Capture the cell that displays the provided text and extract its (x, y) central coordinate. 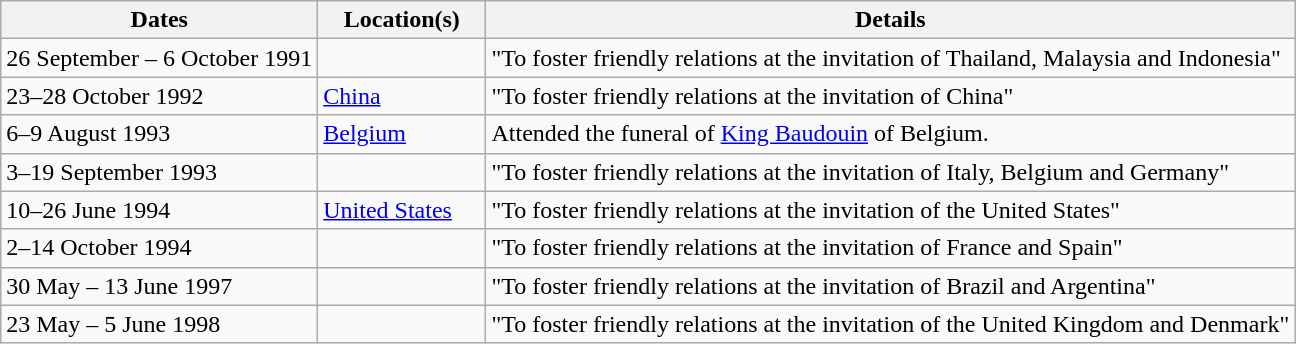
23–28 October 1992 (160, 96)
6–9 August 1993 (160, 134)
"To foster friendly relations at the invitation of Thailand, Malaysia and Indonesia" (890, 58)
10–26 June 1994 (160, 210)
26 September – 6 October 1991 (160, 58)
Belgium (402, 134)
China (402, 96)
"To foster friendly relations at the invitation of China" (890, 96)
"To foster friendly relations at the invitation of Brazil and Argentina" (890, 286)
"To foster friendly relations at the invitation of France and Spain" (890, 248)
"To foster friendly relations at the invitation of the United States" (890, 210)
"To foster friendly relations at the invitation of Italy, Belgium and Germany" (890, 172)
"To foster friendly relations at the invitation of the United Kingdom and Denmark" (890, 324)
23 May – 5 June 1998 (160, 324)
30 May – 13 June 1997 (160, 286)
2–14 October 1994 (160, 248)
3–19 September 1993 (160, 172)
Attended the funeral of King Baudouin of Belgium. (890, 134)
Details (890, 20)
Dates (160, 20)
Location(s) (402, 20)
United States (402, 210)
